From the cell containing the given text, extract its center point as [X, Y] coordinate. 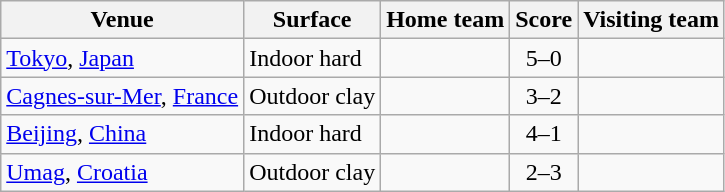
Beijing, China [122, 134]
Home team [446, 20]
Score [544, 20]
Visiting team [652, 20]
5–0 [544, 58]
Umag, Croatia [122, 172]
Cagnes-sur-Mer, France [122, 96]
3–2 [544, 96]
Tokyo, Japan [122, 58]
Venue [122, 20]
2–3 [544, 172]
4–1 [544, 134]
Surface [312, 20]
